Capture the cell that displays the provided text and extract its (x, y) central coordinate. 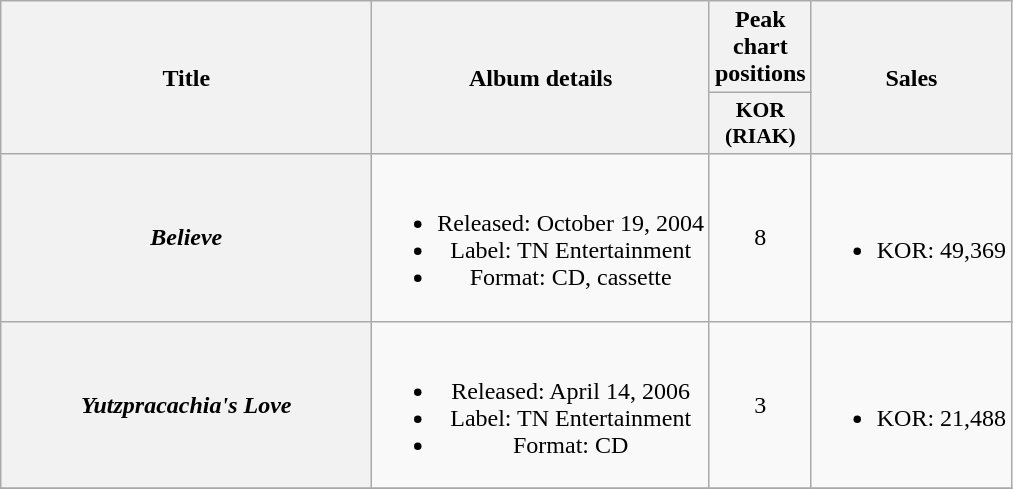
Sales (911, 78)
Album details (541, 78)
Peak chart positions (760, 47)
KOR: 49,369 (911, 238)
Yutzpracachia's Love (186, 404)
KOR: 21,488 (911, 404)
Released: October 19, 2004Label: TN EntertainmentFormat: CD, cassette (541, 238)
Title (186, 78)
3 (760, 404)
Believe (186, 238)
KOR(RIAK) (760, 124)
8 (760, 238)
Released: April 14, 2006Label: TN EntertainmentFormat: CD (541, 404)
